Scan for the cell matching the given text and deliver its (x, y) coordinate at center. 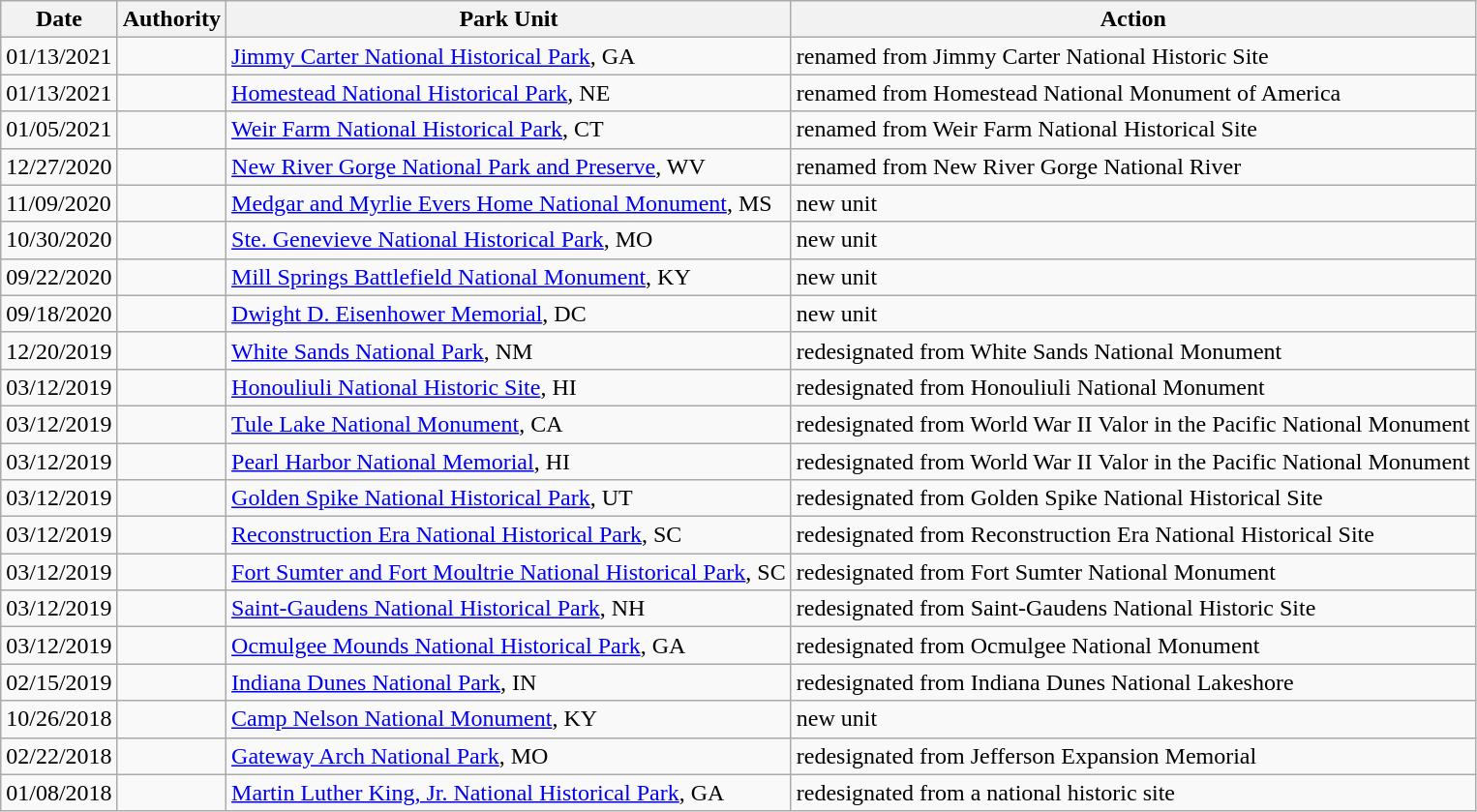
01/05/2021 (59, 130)
12/27/2020 (59, 166)
redesignated from Jefferson Expansion Memorial (1132, 756)
Martin Luther King, Jr. National Historical Park, GA (509, 793)
renamed from New River Gorge National River (1132, 166)
redesignated from Honouliuli National Monument (1132, 387)
renamed from Homestead National Monument of America (1132, 93)
New River Gorge National Park and Preserve, WV (509, 166)
Action (1132, 19)
Pearl Harbor National Memorial, HI (509, 462)
01/08/2018 (59, 793)
10/26/2018 (59, 719)
renamed from Jimmy Carter National Historic Site (1132, 56)
redesignated from Indiana Dunes National Lakeshore (1132, 682)
Medgar and Myrlie Evers Home National Monument, MS (509, 203)
redesignated from Ocmulgee National Monument (1132, 646)
11/09/2020 (59, 203)
redesignated from Reconstruction Era National Historical Site (1132, 535)
Saint-Gaudens National Historical Park, NH (509, 609)
12/20/2019 (59, 350)
redesignated from a national historic site (1132, 793)
Mill Springs Battlefield National Monument, KY (509, 277)
Dwight D. Eisenhower Memorial, DC (509, 314)
Park Unit (509, 19)
Date (59, 19)
redesignated from White Sands National Monument (1132, 350)
Gateway Arch National Park, MO (509, 756)
Tule Lake National Monument, CA (509, 424)
Homestead National Historical Park, NE (509, 93)
Authority (171, 19)
09/22/2020 (59, 277)
Golden Spike National Historical Park, UT (509, 498)
redesignated from Golden Spike National Historical Site (1132, 498)
redesignated from Saint-Gaudens National Historic Site (1132, 609)
Reconstruction Era National Historical Park, SC (509, 535)
Indiana Dunes National Park, IN (509, 682)
White Sands National Park, NM (509, 350)
renamed from Weir Farm National Historical Site (1132, 130)
02/15/2019 (59, 682)
Jimmy Carter National Historical Park, GA (509, 56)
Fort Sumter and Fort Moultrie National Historical Park, SC (509, 572)
09/18/2020 (59, 314)
Ste. Genevieve National Historical Park, MO (509, 240)
10/30/2020 (59, 240)
redesignated from Fort Sumter National Monument (1132, 572)
Ocmulgee Mounds National Historical Park, GA (509, 646)
Camp Nelson National Monument, KY (509, 719)
Weir Farm National Historical Park, CT (509, 130)
02/22/2018 (59, 756)
Honouliuli National Historic Site, HI (509, 387)
